Return [X, Y] of the center of cell containing provided text 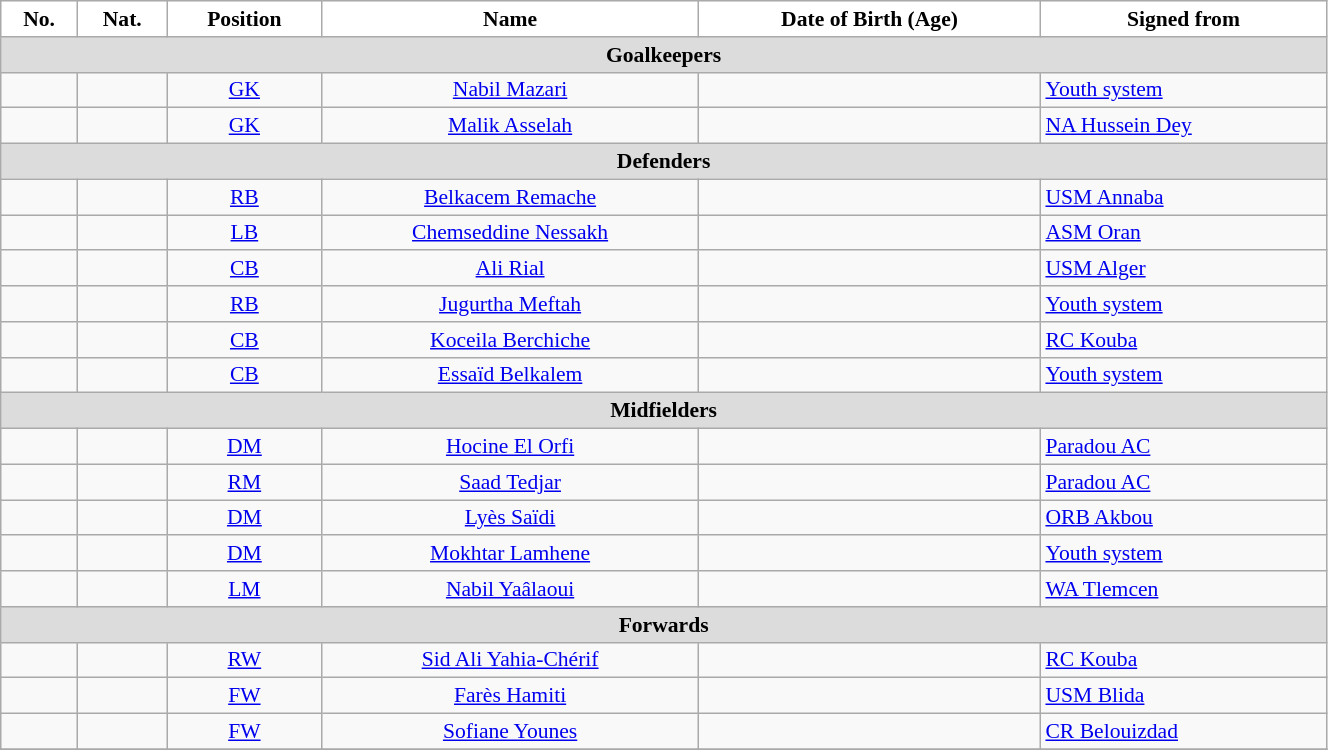
Ali Rial [510, 269]
Date of Birth (Age) [870, 19]
Forwards [664, 625]
Koceila Berchiche [510, 340]
Saad Tedjar [510, 482]
USM Alger [1183, 269]
LM [244, 589]
Essaïd Belkalem [510, 375]
WA Tlemcen [1183, 589]
ASM Oran [1183, 233]
Position [244, 19]
Midfielders [664, 411]
CR Belouizdad [1183, 732]
RM [244, 482]
Jugurtha Meftah [510, 304]
Lyès Saïdi [510, 518]
Malik Asselah [510, 126]
Farès Hamiti [510, 696]
RW [244, 660]
Nabil Mazari [510, 90]
Sid Ali Yahia-Chérif [510, 660]
ORB Akbou [1183, 518]
NA Hussein Dey [1183, 126]
Mokhtar Lamhene [510, 554]
Sofiane Younes [510, 732]
USM Annaba [1183, 197]
Hocine El Orfi [510, 447]
Nabil Yaâlaoui [510, 589]
Defenders [664, 162]
Name [510, 19]
Chemseddine Nessakh [510, 233]
Belkacem Remache [510, 197]
Nat. [122, 19]
No. [40, 19]
Signed from [1183, 19]
LB [244, 233]
Goalkeepers [664, 55]
USM Blida [1183, 696]
